Locate the cell with the specified text and output its [X, Y] center coordinate. 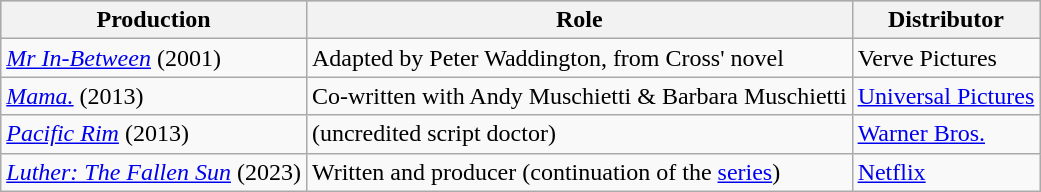
Warner Bros. [946, 134]
Mama. (2013) [154, 96]
Distributor [946, 20]
Luther: The Fallen Sun (2023) [154, 172]
Co-written with Andy Muschietti & Barbara Muschietti [579, 96]
Universal Pictures [946, 96]
Pacific Rim (2013) [154, 134]
Role [579, 20]
(uncredited script doctor) [579, 134]
Netflix [946, 172]
Written and producer (continuation of the series) [579, 172]
Mr In-Between (2001) [154, 58]
Adapted by Peter Waddington, from Cross' novel [579, 58]
Verve Pictures [946, 58]
Production [154, 20]
